Return the (x, y) coordinate for the center point of the cell that contains the specified text.  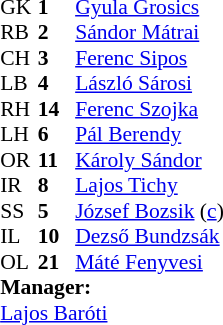
LH (19, 135)
CH (19, 58)
14 (57, 109)
RB (19, 33)
SS (19, 211)
IL (19, 237)
2 (57, 33)
OL (19, 262)
8 (57, 185)
IR (19, 185)
4 (57, 83)
6 (57, 135)
LB (19, 83)
RH (19, 109)
5 (57, 211)
3 (57, 58)
21 (57, 262)
10 (57, 237)
OR (19, 160)
11 (57, 160)
